Provide the [X, Y] coordinate of the cell's center where the given text is located.  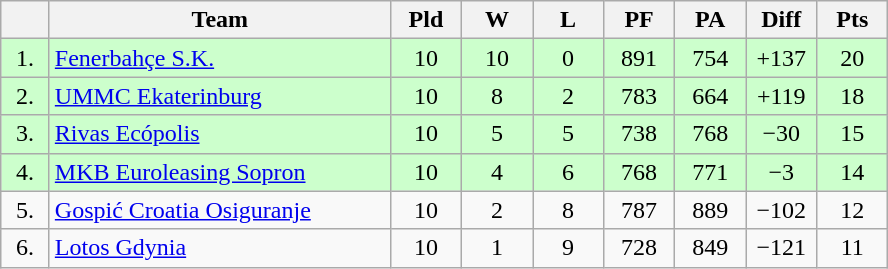
Pld [426, 20]
20 [852, 58]
11 [852, 248]
+119 [782, 96]
754 [710, 58]
6. [26, 248]
Team [220, 20]
664 [710, 96]
PF [640, 20]
787 [640, 210]
+137 [782, 58]
12 [852, 210]
3. [26, 134]
0 [568, 58]
9 [568, 248]
18 [852, 96]
Rivas Ecópolis [220, 134]
891 [640, 58]
UMMC Ekaterinburg [220, 96]
4 [496, 172]
Lotos Gdynia [220, 248]
728 [640, 248]
14 [852, 172]
PA [710, 20]
889 [710, 210]
Gospić Croatia Osiguranje [220, 210]
−3 [782, 172]
849 [710, 248]
W [496, 20]
−102 [782, 210]
4. [26, 172]
Diff [782, 20]
783 [640, 96]
1 [496, 248]
6 [568, 172]
2. [26, 96]
5. [26, 210]
MKB Euroleasing Sopron [220, 172]
−121 [782, 248]
15 [852, 134]
771 [710, 172]
1. [26, 58]
738 [640, 134]
Pts [852, 20]
L [568, 20]
−30 [782, 134]
Fenerbahçe S.K. [220, 58]
